For the text-containing cell, return its midpoint in (x, y) coordinate format. 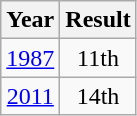
Year (30, 20)
1987 (30, 58)
11th (98, 58)
14th (98, 96)
Result (98, 20)
2011 (30, 96)
